Search for the cell housing the specified text and yield its [X, Y] center coordinate. 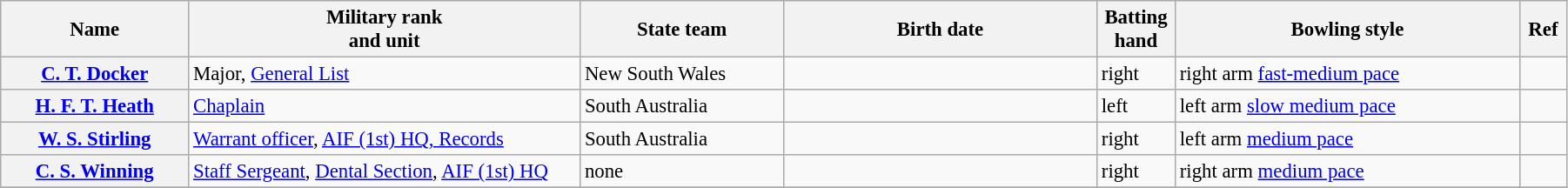
Bowling style [1347, 30]
New South Wales [682, 74]
W. S. Stirling [95, 139]
C. T. Docker [95, 74]
left arm slow medium pace [1347, 106]
left arm medium pace [1347, 139]
Chaplain [385, 106]
right arm fast-medium pace [1347, 74]
C. S. Winning [95, 171]
State team [682, 30]
right arm medium pace [1347, 171]
Warrant officer, AIF (1st) HQ, Records [385, 139]
H. F. T. Heath [95, 106]
Birth date [941, 30]
none [682, 171]
Major, General List [385, 74]
Military rankand unit [385, 30]
left [1136, 106]
Staff Sergeant, Dental Section, AIF (1st) HQ [385, 171]
Ref [1543, 30]
Batting hand [1136, 30]
Name [95, 30]
